Search for the cell housing the specified text and yield its [x, y] center coordinate. 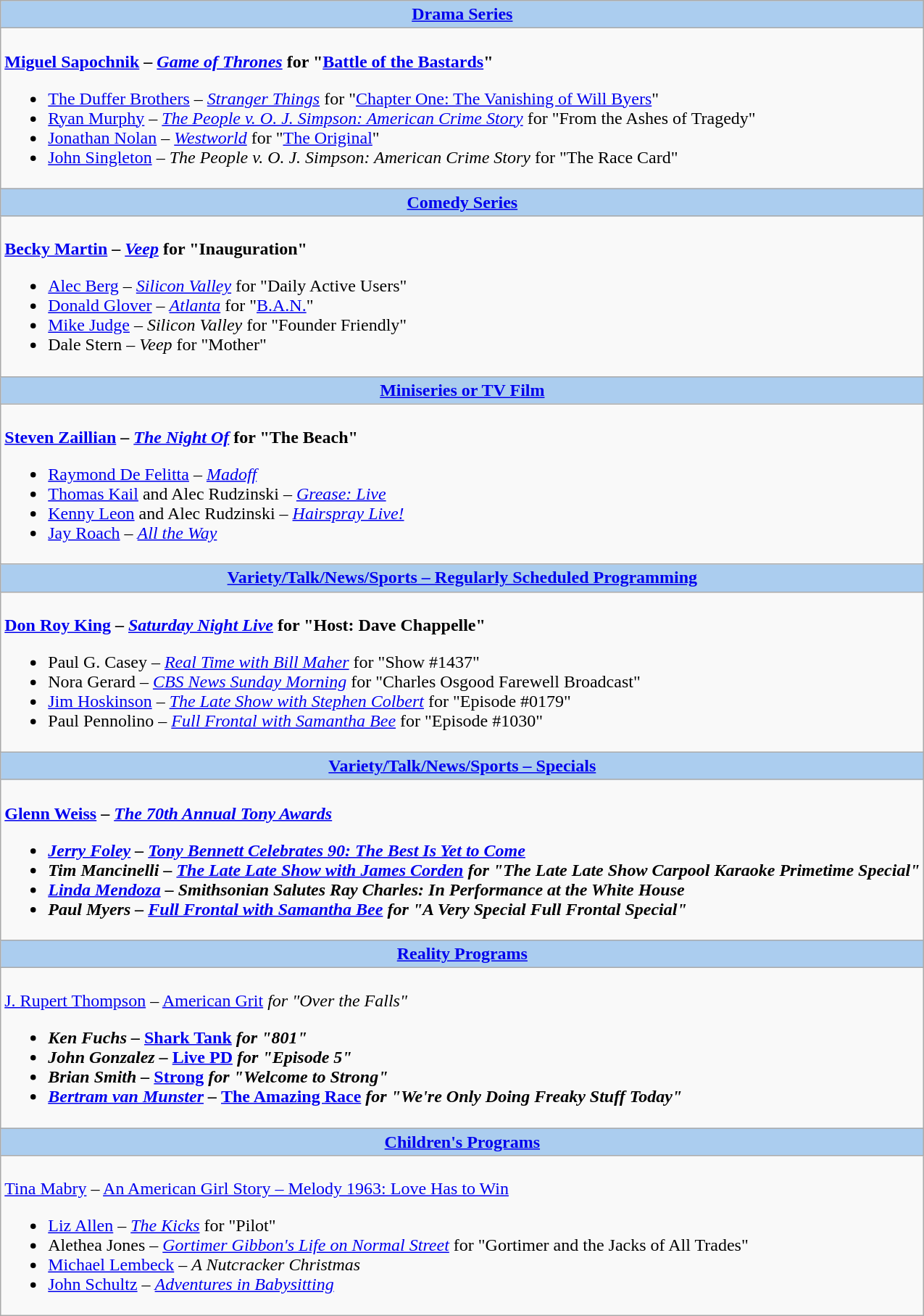
Children's Programs [462, 1142]
Miniseries or TV Film [462, 390]
Variety/Talk/News/Sports – Specials [462, 766]
Drama Series [462, 15]
Comedy Series [462, 202]
Variety/Talk/News/Sports – Regularly Scheduled Programming [462, 578]
Reality Programs [462, 953]
